Determine the [x, y] coordinate at the center of the cell enclosing the given text.  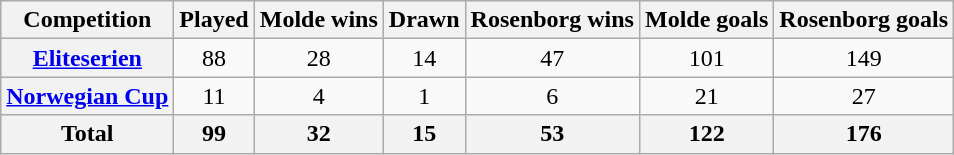
122 [706, 134]
Played [214, 20]
11 [214, 96]
1 [424, 96]
Eliteserien [88, 58]
Rosenborg goals [864, 20]
32 [318, 134]
15 [424, 134]
4 [318, 96]
27 [864, 96]
101 [706, 58]
21 [706, 96]
Molde wins [318, 20]
Competition [88, 20]
28 [318, 58]
14 [424, 58]
47 [552, 58]
Total [88, 134]
53 [552, 134]
Norwegian Cup [88, 96]
176 [864, 134]
149 [864, 58]
6 [552, 96]
Drawn [424, 20]
Molde goals [706, 20]
Rosenborg wins [552, 20]
99 [214, 134]
88 [214, 58]
